Extract the [x, y] coordinate from the center of the cell holding the provided text.  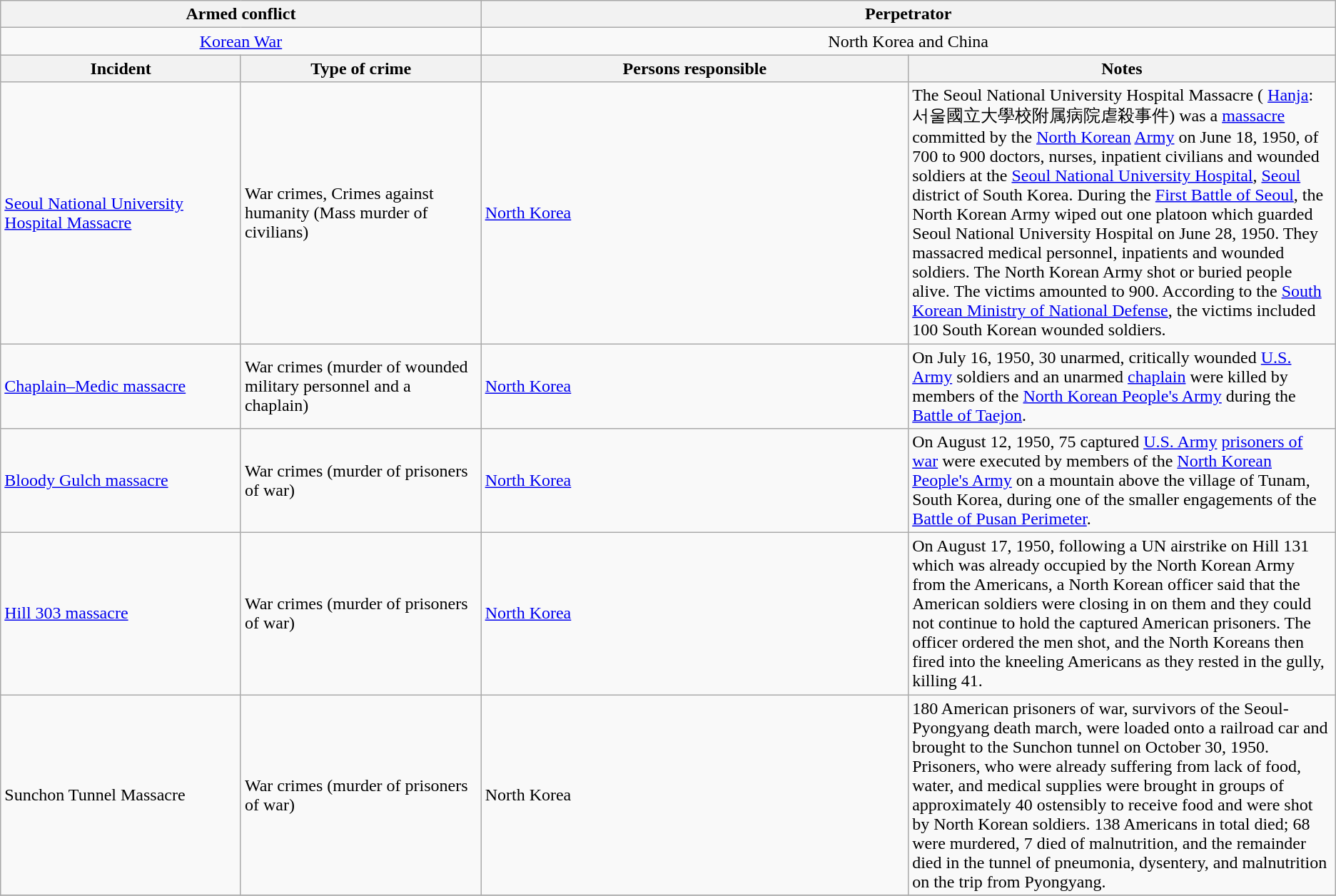
Sunchon Tunnel Massacre [121, 795]
Persons responsible [695, 68]
Hill 303 massacre [121, 614]
Armed conflict [241, 14]
Seoul National University Hospital Massacre [121, 213]
Korean War [241, 41]
Perpetrator [908, 14]
Type of crime [361, 68]
War crimes (murder of wounded military personnel and a chaplain) [361, 387]
War crimes, Crimes against humanity (Mass murder of civilians) [361, 213]
North Korea and China [908, 41]
Chaplain–Medic massacre [121, 387]
Incident [121, 68]
Bloody Gulch massacre [121, 481]
Notes [1122, 68]
